Output the [X, Y] coordinate of the center of the cell containing the given text.  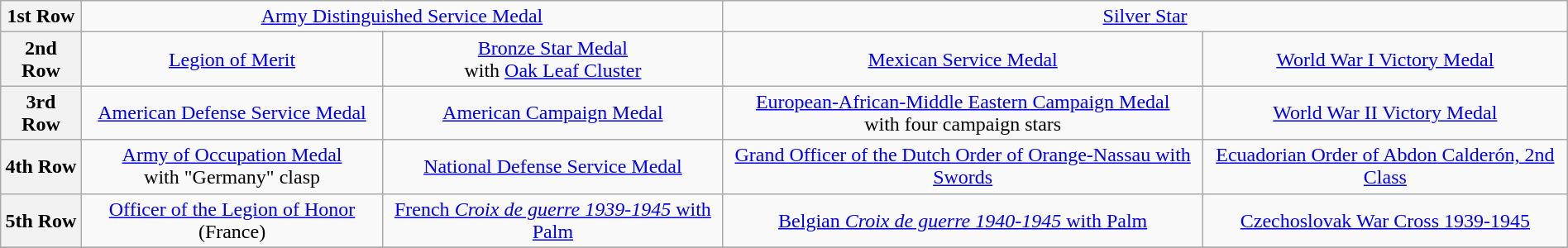
European-African-Middle Eastern Campaign Medal with four campaign stars [963, 112]
Legion of Merit [232, 60]
National Defense Service Medal [552, 167]
Ecuadorian Order of Abdon Calderón, 2nd Class [1384, 167]
Bronze Star Medal with Oak Leaf Cluster [552, 60]
World War I Victory Medal [1384, 60]
Army Distinguished Service Medal [402, 17]
Grand Officer of the Dutch Order of Orange-Nassau with Swords [963, 167]
Mexican Service Medal [963, 60]
4th Row [41, 167]
3rd Row [41, 112]
French Croix de guerre 1939-1945 with Palm [552, 220]
5th Row [41, 220]
World War II Victory Medal [1384, 112]
Belgian Croix de guerre 1940-1945 with Palm [963, 220]
Officer of the Legion of Honor (France) [232, 220]
2nd Row [41, 60]
Army of Occupation Medal with "Germany" clasp [232, 167]
1st Row [41, 17]
American Campaign Medal [552, 112]
American Defense Service Medal [232, 112]
Silver Star [1145, 17]
Czechoslovak War Cross 1939-1945 [1384, 220]
